Identify which cell holds the provided text, then report its [X, Y] central coordinate. 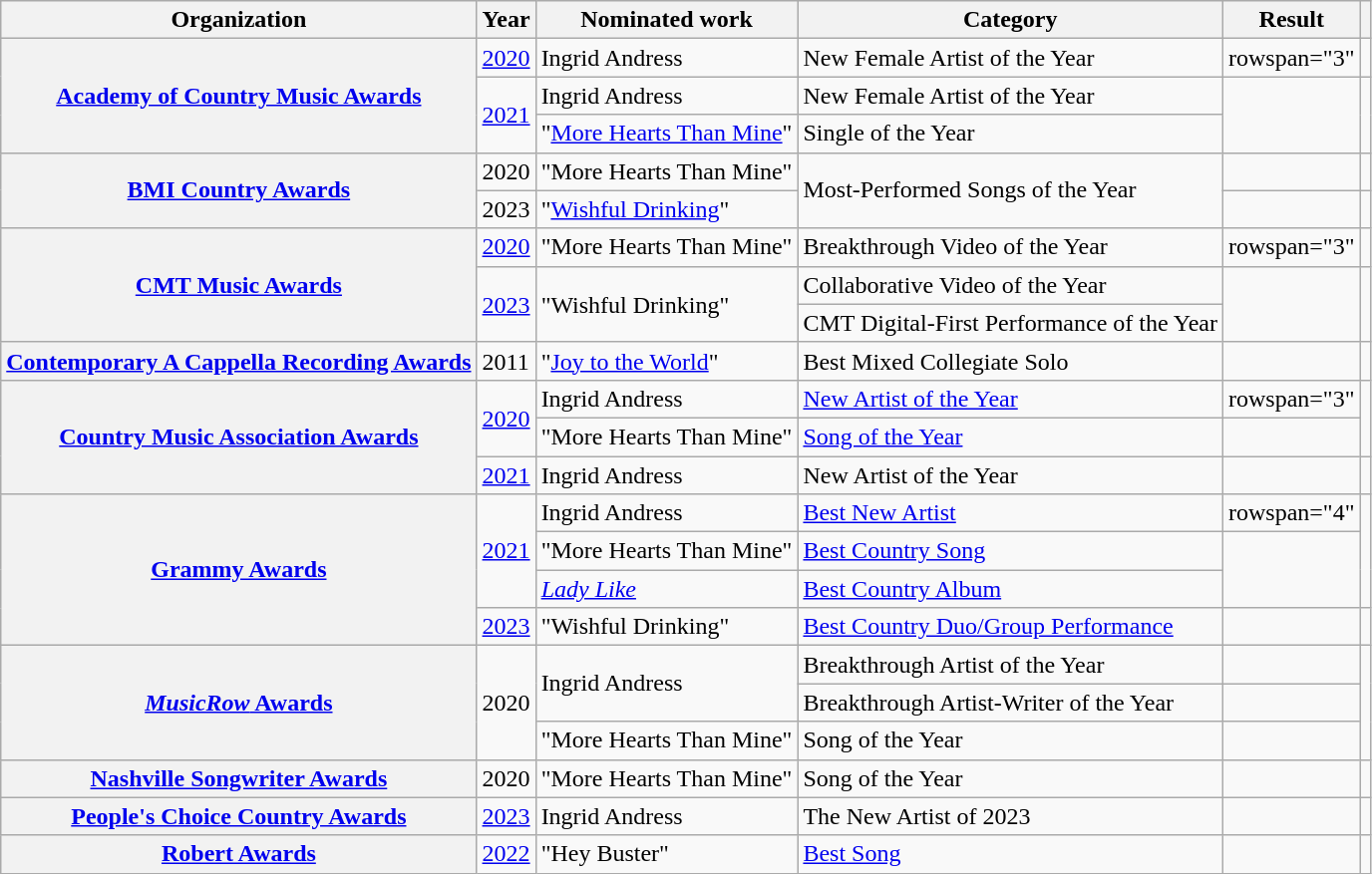
Most-Performed Songs of the Year [1011, 190]
Grammy Awards [239, 570]
Best New Artist [1011, 513]
Breakthrough Video of the Year [1011, 247]
Year [507, 20]
Country Music Association Awards [239, 437]
CMT Digital-First Performance of the Year [1011, 323]
Breakthrough Artist-Writer of the Year [1011, 703]
Best Country Duo/Group Performance [1011, 627]
Breakthrough Artist of the Year [1011, 665]
Best Song [1011, 854]
Result [1291, 20]
Contemporary A Cappella Recording Awards [239, 361]
CMT Music Awards [239, 285]
Collaborative Video of the Year [1011, 285]
Organization [239, 20]
BMI Country Awards [239, 190]
"Joy to the World" [666, 361]
Best Country Album [1011, 589]
Academy of Country Music Awards [239, 96]
"Hey Buster" [666, 854]
2011 [507, 361]
MusicRow Awards [239, 703]
Nominated work [666, 20]
Nashville Songwriter Awards [239, 778]
People's Choice Country Awards [239, 816]
Best Mixed Collegiate Solo [1011, 361]
Category [1011, 20]
Single of the Year [1011, 134]
2022 [507, 854]
Lady Like [666, 589]
The New Artist of 2023 [1011, 816]
Best Country Song [1011, 551]
Robert Awards [239, 854]
rowspan="4" [1291, 513]
